Locate the cell with the specified text and output its [X, Y] center coordinate. 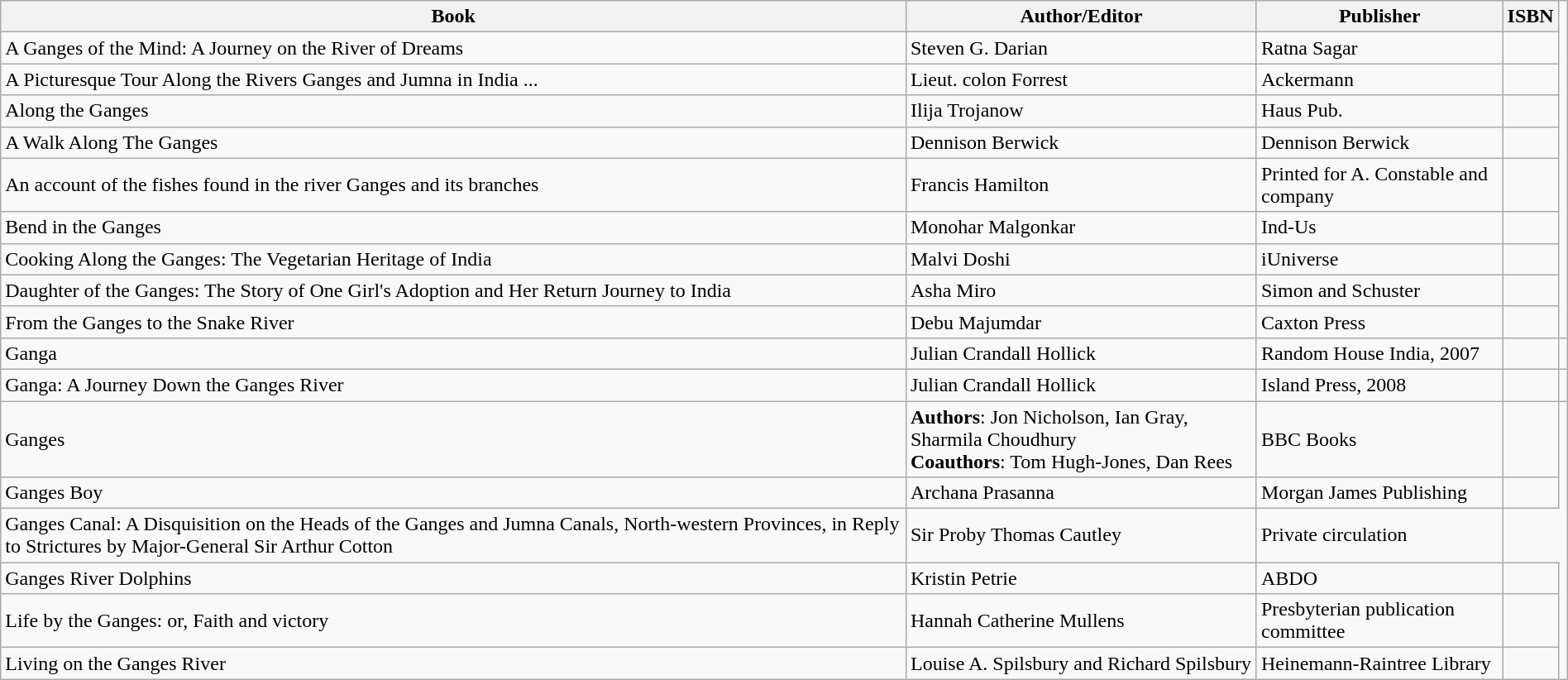
A Ganges of the Mind: A Journey on the River of Dreams [453, 48]
Ackermann [1379, 79]
Printed for A. Constable and company [1379, 185]
Author/Editor [1081, 17]
Cooking Along the Ganges: The Vegetarian Heritage of India [453, 259]
Ganga [453, 353]
An account of the fishes found in the river Ganges and its branches [453, 185]
ISBN [1530, 17]
Lieut. colon Forrest [1081, 79]
Hannah Catherine Mullens [1081, 620]
A Picturesque Tour Along the Rivers Ganges and Jumna in India ... [453, 79]
Asha Miro [1081, 290]
Ganges River Dolphins [453, 578]
Ganges Boy [453, 493]
Haus Pub. [1379, 111]
BBC Books [1379, 438]
Daughter of the Ganges: The Story of One Girl's Adoption and Her Return Journey to India [453, 290]
Steven G. Darian [1081, 48]
Monohar Malgonkar [1081, 227]
Kristin Petrie [1081, 578]
Publisher [1379, 17]
Sir Proby Thomas Cautley [1081, 536]
Ratna Sagar [1379, 48]
Authors: Jon Nicholson, Ian Gray, Sharmila Choudhury Coauthors: Tom Hugh-Jones, Dan Rees [1081, 438]
Ganga: A Journey Down the Ganges River [453, 385]
A Walk Along The Ganges [453, 142]
Malvi Doshi [1081, 259]
Debu Majumdar [1081, 322]
Presbyterian publication committee [1379, 620]
Island Press, 2008 [1379, 385]
Bend in the Ganges [453, 227]
Simon and Schuster [1379, 290]
From the Ganges to the Snake River [453, 322]
Ganges [453, 438]
Louise A. Spilsbury and Richard Spilsbury [1081, 663]
Ind-Us [1379, 227]
Caxton Press [1379, 322]
Random House India, 2007 [1379, 353]
iUniverse [1379, 259]
Ilija Trojanow [1081, 111]
ABDO [1379, 578]
Living on the Ganges River [453, 663]
Along the Ganges [453, 111]
Private circulation [1379, 536]
Archana Prasanna [1081, 493]
Francis Hamilton [1081, 185]
Morgan James Publishing [1379, 493]
Heinemann-Raintree Library [1379, 663]
Life by the Ganges: or, Faith and victory [453, 620]
Book [453, 17]
